For the text-containing cell, return its midpoint in (X, Y) coordinate format. 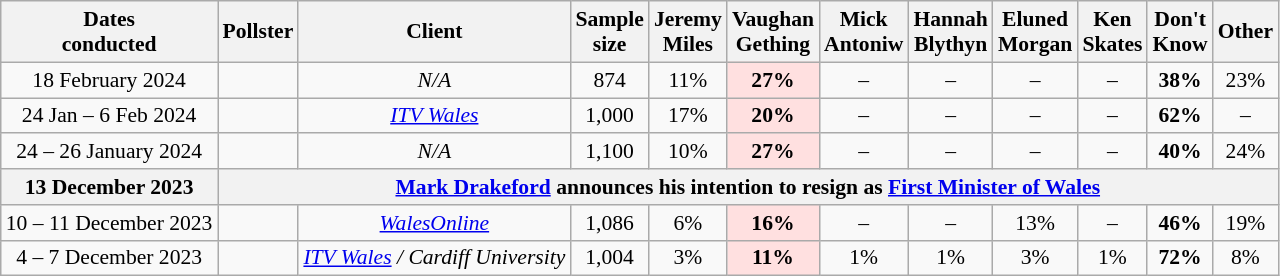
Eluned Morgan (1035, 32)
1,000 (609, 116)
Vaughan Gething (773, 32)
874 (609, 80)
38% (1180, 80)
19% (1246, 223)
Other (1246, 32)
Mark Drakeford announces his intention to resign as First Minister of Wales (748, 187)
6% (688, 223)
Hannah Blythyn (950, 32)
4 – 7 December 2023 (110, 258)
ITV Wales (434, 116)
Datesconducted (110, 32)
46% (1180, 223)
40% (1180, 152)
8% (1246, 258)
Jeremy Miles (688, 32)
Mick Antoniw (864, 32)
17% (688, 116)
24 – 26 January 2024 (110, 152)
16% (773, 223)
20% (773, 116)
18 February 2024 (110, 80)
1,086 (609, 223)
10 – 11 December 2023 (110, 223)
WalesOnline (434, 223)
23% (1246, 80)
72% (1180, 258)
13% (1035, 223)
1,004 (609, 258)
Samplesize (609, 32)
1,100 (609, 152)
Pollster (258, 32)
Client (434, 32)
10% (688, 152)
62% (1180, 116)
ITV Wales / Cardiff University (434, 258)
13 December 2023 (110, 187)
24% (1246, 152)
Don't Know (1180, 32)
24 Jan – 6 Feb 2024 (110, 116)
Ken Skates (1112, 32)
